Provide the [x, y] coordinate of the cell's center where the given text is located.  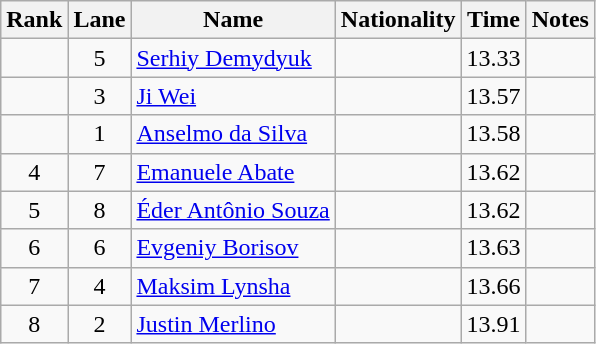
Maksim Lynsha [233, 286]
13.33 [494, 58]
13.58 [494, 134]
Justin Merlino [233, 324]
Time [494, 20]
13.91 [494, 324]
Nationality [398, 20]
13.63 [494, 248]
Rank [34, 20]
Lane [100, 20]
Ji Wei [233, 96]
3 [100, 96]
13.57 [494, 96]
Evgeniy Borisov [233, 248]
1 [100, 134]
2 [100, 324]
Name [233, 20]
Notes [560, 20]
13.66 [494, 286]
Éder Antônio Souza [233, 210]
Serhiy Demydyuk [233, 58]
Emanuele Abate [233, 172]
Anselmo da Silva [233, 134]
